Return the (X, Y) coordinate for the center point of the cell that contains the specified text.  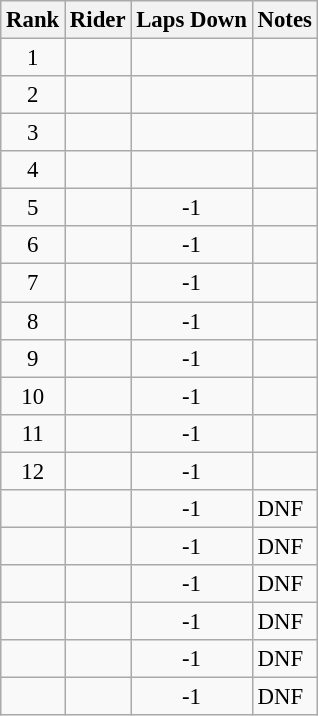
1 (33, 58)
12 (33, 471)
11 (33, 433)
2 (33, 95)
5 (33, 208)
Notes (284, 20)
6 (33, 245)
Laps Down (192, 20)
7 (33, 283)
3 (33, 133)
Rider (98, 20)
4 (33, 170)
10 (33, 396)
9 (33, 358)
8 (33, 321)
Rank (33, 20)
